Search for the cell housing the specified text and yield its (x, y) center coordinate. 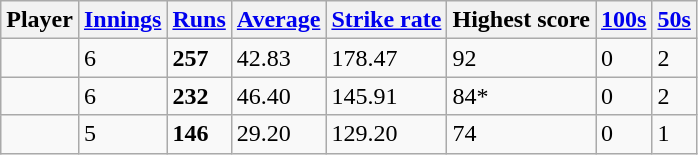
100s (624, 20)
42.83 (278, 58)
Player (40, 20)
146 (199, 134)
Average (278, 20)
Runs (199, 20)
257 (199, 58)
232 (199, 96)
Innings (122, 20)
5 (122, 134)
178.47 (386, 58)
29.20 (278, 134)
145.91 (386, 96)
50s (674, 20)
Strike rate (386, 20)
74 (522, 134)
84* (522, 96)
1 (674, 134)
129.20 (386, 134)
46.40 (278, 96)
Highest score (522, 20)
92 (522, 58)
